Scan for the cell matching the given text and deliver its (X, Y) coordinate at center. 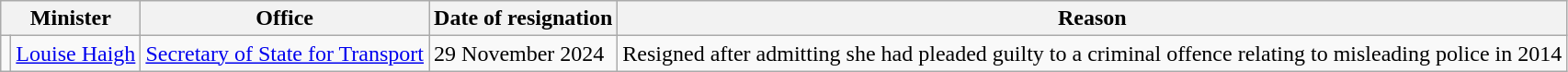
Office (285, 18)
Reason (1092, 18)
Minister (71, 18)
Date of resignation (524, 18)
29 November 2024 (524, 54)
Secretary of State for Transport (285, 54)
Louise Haigh (75, 54)
Resigned after admitting she had pleaded guilty to a criminal offence relating to misleading police in 2014 (1092, 54)
